Return the [x, y] coordinate for the center point of the cell that contains the specified text.  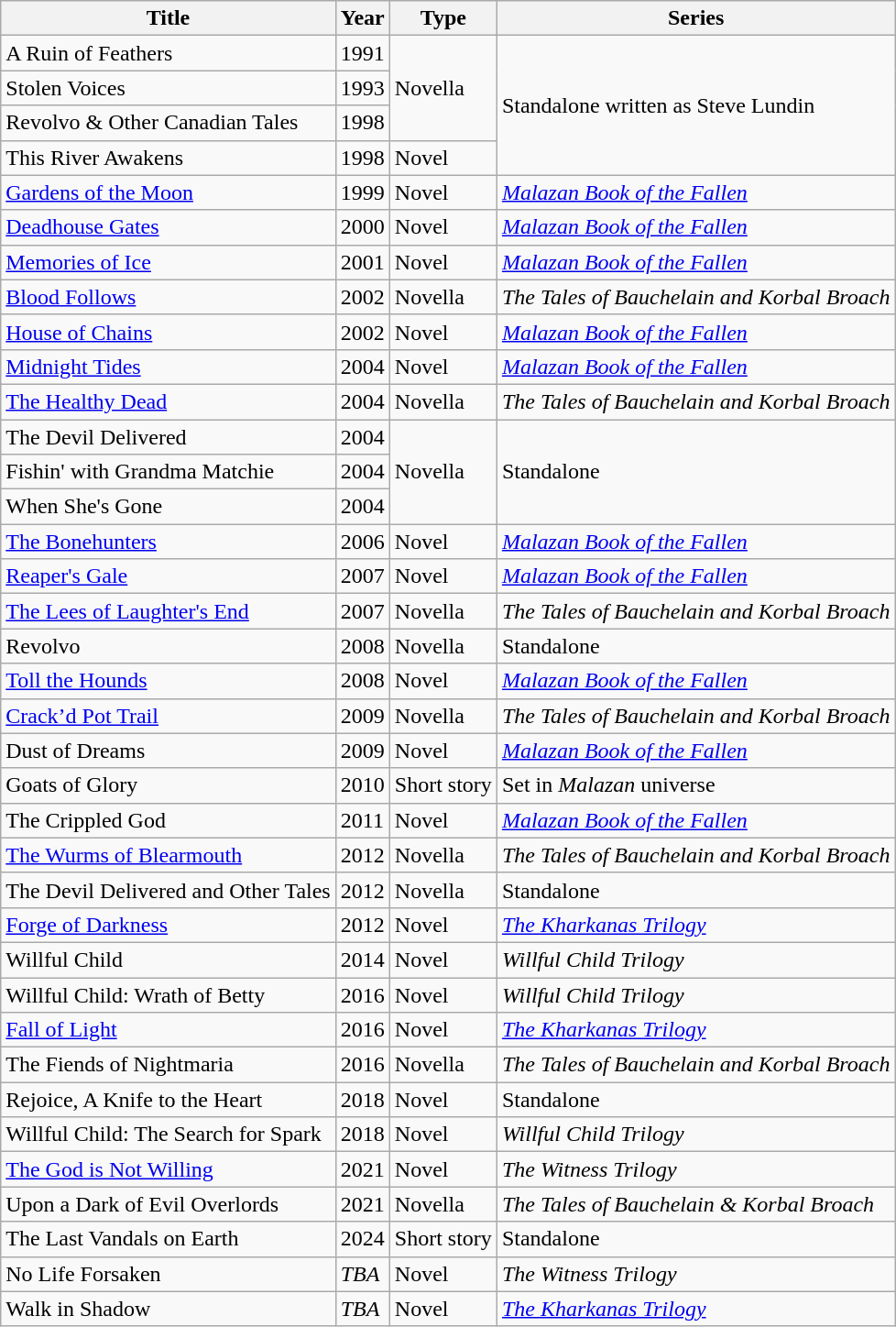
The Devil Delivered [169, 437]
1991 [363, 53]
No Life Forsaken [169, 1274]
Gardens of the Moon [169, 192]
The Crippled God [169, 820]
Willful Child [169, 960]
Willful Child: Wrath of Betty [169, 994]
Fall of Light [169, 1030]
Walk in Shadow [169, 1309]
2011 [363, 820]
Rejoice, A Knife to the Heart [169, 1100]
Fishin' with Grandma Matchie [169, 472]
The Healthy Dead [169, 401]
2014 [363, 960]
2001 [363, 262]
House of Chains [169, 332]
Crack’d Pot Trail [169, 716]
1999 [363, 192]
1993 [363, 88]
Toll the Hounds [169, 681]
The Tales of Bauchelain & Korbal Broach [696, 1204]
2024 [363, 1239]
Midnight Tides [169, 367]
The Fiends of Nightmaria [169, 1065]
Reaper's Gale [169, 576]
Memories of Ice [169, 262]
Blood Follows [169, 297]
Goats of Glory [169, 785]
2006 [363, 542]
A Ruin of Feathers [169, 53]
Willful Child: The Search for Spark [169, 1135]
This River Awakens [169, 158]
Title [169, 18]
Dust of Dreams [169, 751]
Stolen Voices [169, 88]
2010 [363, 785]
Revolvo [169, 646]
Series [696, 18]
The Bonehunters [169, 542]
The God is Not Willing [169, 1169]
The Devil Delivered and Other Tales [169, 890]
The Last Vandals on Earth [169, 1239]
Forge of Darkness [169, 925]
The Wurms of Blearmouth [169, 855]
Deadhouse Gates [169, 227]
2000 [363, 227]
Set in Malazan universe [696, 785]
Upon a Dark of Evil Overlords [169, 1204]
The Lees of Laughter's End [169, 611]
Revolvo & Other Canadian Tales [169, 123]
When She's Gone [169, 507]
Standalone written as Steve Lundin [696, 105]
Type [443, 18]
Year [363, 18]
